Scan for the cell matching the given text and deliver its (x, y) coordinate at center. 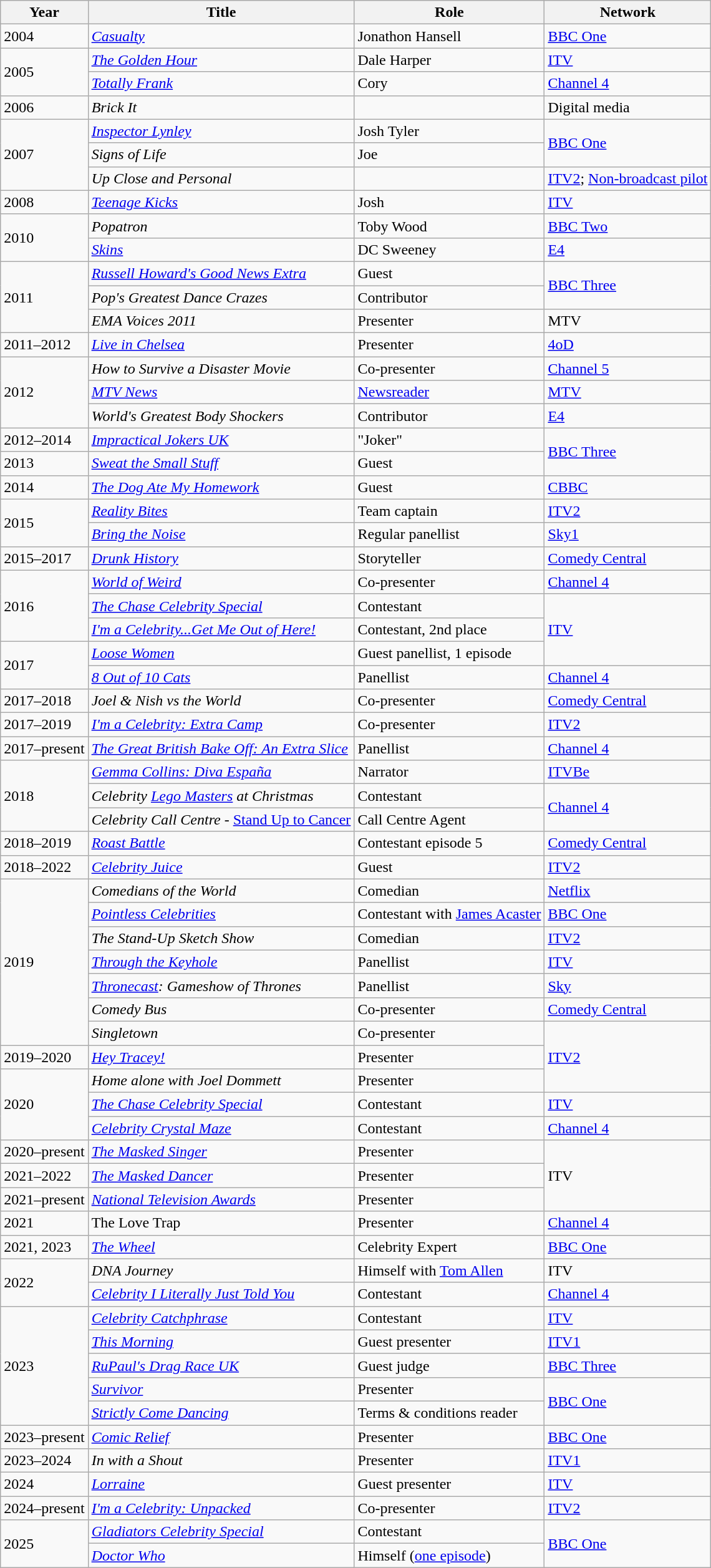
The Masked Dancer (221, 1176)
The Wheel (221, 1247)
2021, 2023 (44, 1247)
Inspector Lynley (221, 131)
Bring the Noise (221, 535)
I'm a Celebrity: Unpacked (221, 1508)
Live in Chelsea (221, 345)
This Morning (221, 1342)
EMA Voices 2011 (221, 321)
Contestant, 2nd place (449, 629)
2014 (44, 487)
2004 (44, 36)
2023–present (44, 1436)
2021 (44, 1223)
Toby Wood (449, 226)
2012 (44, 392)
Brick It (221, 107)
2025 (44, 1544)
Gladiators Celebrity Special (221, 1532)
Year (44, 12)
ITVBe (627, 772)
2019 (44, 962)
Celebrity I Literally Just Told You (221, 1294)
Channel 5 (627, 369)
2015 (44, 523)
DC Sweeney (449, 249)
I'm a Celebrity...Get Me Out of Here! (221, 629)
Comic Relief (221, 1436)
Contestant episode 5 (449, 843)
Strictly Come Dancing (221, 1413)
Reality Bites (221, 511)
2022 (44, 1282)
Call Centre Agent (449, 820)
World of Weird (221, 582)
2019–2020 (44, 1057)
Sky (627, 985)
2021–present (44, 1199)
DNA Journey (221, 1270)
Newsreader (449, 392)
The Golden Hour (221, 60)
Sky1 (627, 535)
Gemma Collins: Diva España (221, 772)
2017 (44, 665)
8 Out of 10 Cats (221, 677)
Popatron (221, 226)
Team captain (449, 511)
In with a Shout (221, 1461)
Casualty (221, 36)
2008 (44, 202)
2018–2019 (44, 843)
Celebrity Catchphrase (221, 1318)
I'm a Celebrity: Extra Camp (221, 725)
Roast Battle (221, 843)
Narrator (449, 772)
World's Greatest Body Shockers (221, 416)
Celebrity Lego Masters at Christmas (221, 796)
Title (221, 12)
2023–2024 (44, 1461)
Josh Tyler (449, 131)
2011–2012 (44, 345)
Guest panellist, 1 episode (449, 653)
Joel & Nish vs the World (221, 701)
2010 (44, 238)
Celebrity Crystal Maze (221, 1128)
Survivor (221, 1389)
Home alone with Joel Dommett (221, 1081)
2021–2022 (44, 1176)
2018 (44, 796)
MTV News (221, 392)
RuPaul's Drag Race UK (221, 1365)
Doctor Who (221, 1556)
The Masked Singer (221, 1152)
2015–2017 (44, 558)
2017–2018 (44, 701)
Through the Keyhole (221, 962)
Guest judge (449, 1365)
Dale Harper (449, 60)
Role (449, 12)
Impractical Jokers UK (221, 440)
2011 (44, 297)
2018–2022 (44, 867)
4oD (627, 345)
BBC Two (627, 226)
Comedians of the World (221, 891)
2020–present (44, 1152)
Celebrity Juice (221, 867)
2013 (44, 463)
Cory (449, 84)
Joe (449, 155)
Storyteller (449, 558)
2017–2019 (44, 725)
CBBC (627, 487)
2024 (44, 1484)
Singletown (221, 1033)
Network (627, 12)
Up Close and Personal (221, 178)
Jonathon Hansell (449, 36)
"Joker" (449, 440)
How to Survive a Disaster Movie (221, 369)
Celebrity Call Centre - Stand Up to Cancer (221, 820)
Hey Tracey! (221, 1057)
Loose Women (221, 653)
The Love Trap (221, 1223)
The Dog Ate My Homework (221, 487)
2024–present (44, 1508)
Lorraine (221, 1484)
Regular panellist (449, 535)
Sweat the Small Stuff (221, 463)
2020 (44, 1105)
Digital media (627, 107)
The Great British Bake Off: An Extra Slice (221, 748)
Drunk History (221, 558)
Comedy Bus (221, 1009)
Totally Frank (221, 84)
2016 (44, 606)
Russell Howard's Good News Extra (221, 273)
2012–2014 (44, 440)
Terms & conditions reader (449, 1413)
Himself (one episode) (449, 1556)
Celebrity Expert (449, 1247)
2007 (44, 155)
Josh (449, 202)
2005 (44, 72)
ITV2; Non-broadcast pilot (627, 178)
Pointless Celebrities (221, 914)
Pop's Greatest Dance Crazes (221, 298)
National Television Awards (221, 1199)
Himself with Tom Allen (449, 1270)
Contestant with James Acaster (449, 914)
Skins (221, 249)
Netflix (627, 891)
Teenage Kicks (221, 202)
2006 (44, 107)
Thronecast: Gameshow of Thrones (221, 985)
2023 (44, 1365)
2017–present (44, 748)
The Stand-Up Sketch Show (221, 938)
Signs of Life (221, 155)
